Search for the cell housing the specified text and yield its [X, Y] center coordinate. 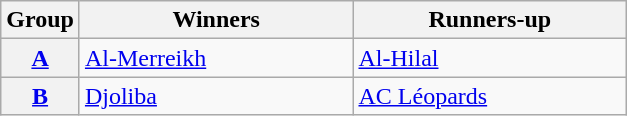
Al-Merreikh [216, 58]
AC Léopards [490, 96]
A [40, 58]
Winners [216, 20]
Al-Hilal [490, 58]
B [40, 96]
Group [40, 20]
Djoliba [216, 96]
Runners-up [490, 20]
